Extract the [X, Y] coordinate from the center of the cell holding the provided text.  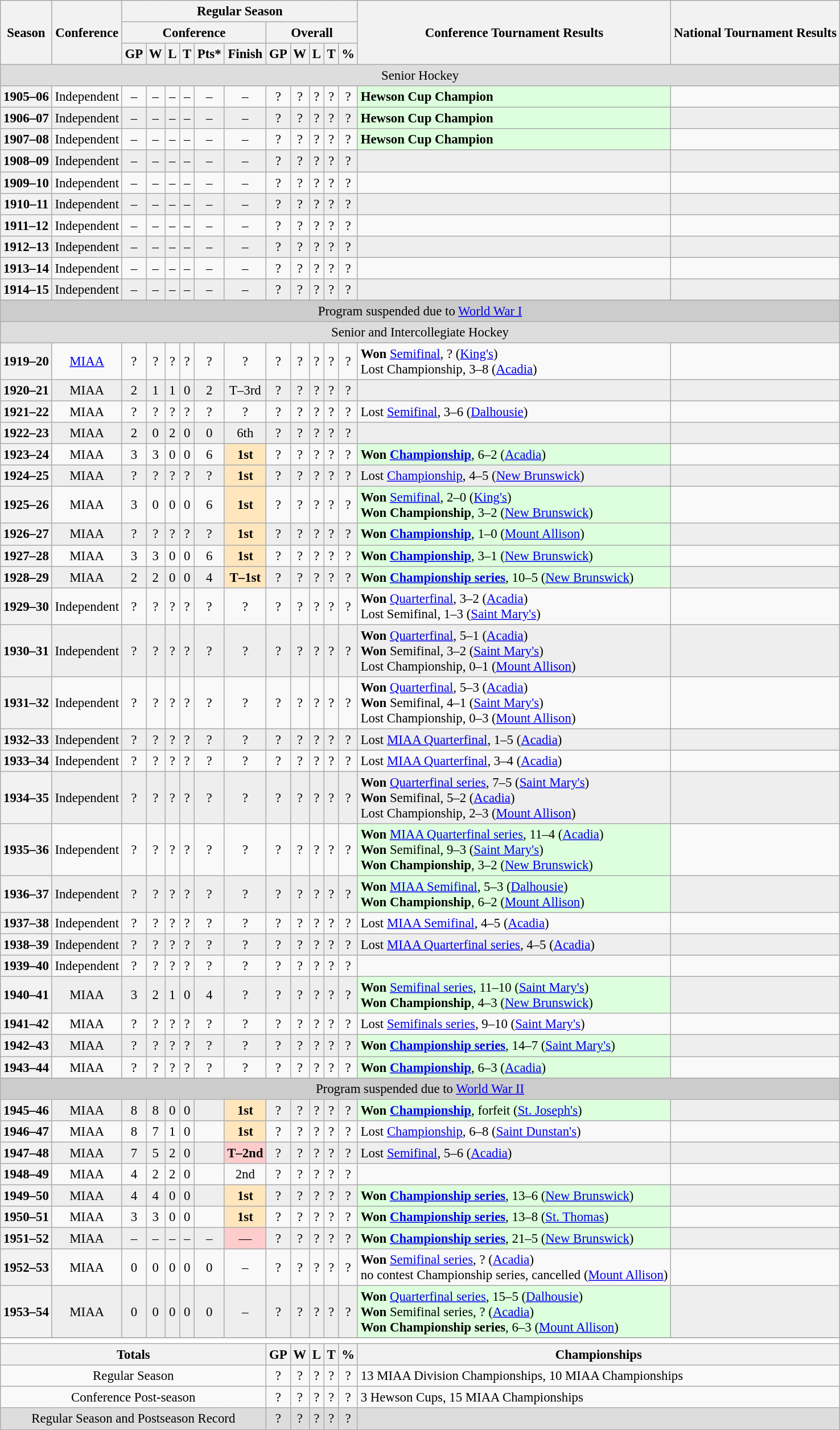
13 MIAA Division Championships, 10 MIAA Championships [599, 1376]
1951–52 [26, 1238]
1940–41 [26, 995]
Lost Semifinals series, 9–10 (Saint Mary's) [514, 1024]
Lost MIAA Semifinal, 4–5 (Acadia) [514, 923]
Won Quarterfinal, 3–2 (Acadia)Lost Semifinal, 1–3 (Saint Mary's) [514, 606]
1924–25 [26, 476]
Overall [312, 33]
1945–46 [26, 1110]
Lost Championship, 4–5 (New Brunswick) [514, 476]
1932–33 [26, 739]
Won Championship, 1–0 (Mount Allison) [514, 535]
1933–34 [26, 761]
National Tournament Results [756, 33]
T–3rd [245, 391]
1910–11 [26, 204]
Lost Semifinal, 3–6 (Dalhousie) [514, 412]
Senior and Intercollegiate Hockey [420, 332]
Pts* [209, 54]
1925–26 [26, 506]
Won Semifinal, ? (King's)Lost Championship, 3–8 (Acadia) [514, 361]
1938–39 [26, 945]
1941–42 [26, 1024]
Won Quarterfinal, 5–3 (Acadia)Won Semifinal, 4–1 (Saint Mary's)Lost Championship, 0–3 (Mount Allison) [514, 703]
1926–27 [26, 535]
T–2nd [245, 1153]
1911–12 [26, 225]
1931–32 [26, 703]
1907–08 [26, 139]
Totals [133, 1355]
Senior Hockey [420, 76]
Won Championship series, 10–5 (New Brunswick) [514, 577]
1943–44 [26, 1067]
Won Championship, forfeit (St. Joseph's) [514, 1110]
1908–09 [26, 161]
1913–14 [26, 268]
1914–15 [26, 290]
1909–10 [26, 183]
Won Championship series, 14–7 (Saint Mary's) [514, 1046]
Won Championship series, 21–5 (New Brunswick) [514, 1238]
1912–13 [26, 246]
1939–40 [26, 966]
Conference Post-season [133, 1398]
— [245, 1238]
Won Championship, 3–1 (New Brunswick) [514, 556]
1927–28 [26, 556]
Won Semifinal series, ? (Acadia)no contest Championship series, cancelled (Mount Allison) [514, 1267]
3 Hewson Cups, 15 MIAA Championships [599, 1398]
1936–37 [26, 895]
1905–06 [26, 97]
1921–22 [26, 412]
1947–48 [26, 1153]
1942–43 [26, 1046]
Conference Tournament Results [514, 33]
1937–38 [26, 923]
1949–50 [26, 1195]
Finish [245, 54]
Won Quarterfinal, 5–1 (Acadia)Won Semifinal, 3–2 (Saint Mary's)Lost Championship, 0–1 (Mount Allison) [514, 651]
1948–49 [26, 1174]
Won Championship series, 13–8 (St. Thomas) [514, 1217]
Won Semifinal series, 11–10 (Saint Mary's)Won Championship, 4–3 (New Brunswick) [514, 995]
6th [245, 433]
Program suspended due to World War II [420, 1088]
Lost MIAA Quarterfinal, 1–5 (Acadia) [514, 739]
Season [26, 33]
1950–51 [26, 1217]
Won Championship, 6–2 (Acadia) [514, 455]
1929–30 [26, 606]
Won Semifinal, 2–0 (King's)Won Championship, 3–2 (New Brunswick) [514, 506]
1953–54 [26, 1312]
Championships [599, 1355]
Lost Semifinal, 5–6 (Acadia) [514, 1153]
Won Championship, 6–3 (Acadia) [514, 1067]
Regular Season and Postseason Record [133, 1419]
Won MIAA Quarterfinal series, 11–4 (Acadia)Won Semifinal, 9–3 (Saint Mary's)Won Championship, 3–2 (New Brunswick) [514, 850]
1928–29 [26, 577]
1935–36 [26, 850]
1934–35 [26, 798]
Program suspended due to World War I [420, 311]
Won Quarterfinal series, 7–5 (Saint Mary's)Won Semifinal, 5–2 (Acadia)Lost Championship, 2–3 (Mount Allison) [514, 798]
5 [155, 1153]
Won MIAA Semifinal, 5–3 (Dalhousie)Won Championship, 6–2 (Mount Allison) [514, 895]
1919–20 [26, 361]
T–1st [245, 577]
1906–07 [26, 118]
Lost Championship, 6–8 (Saint Dunstan's) [514, 1131]
Lost MIAA Quarterfinal, 3–4 (Acadia) [514, 761]
Won Championship series, 13–6 (New Brunswick) [514, 1195]
1952–53 [26, 1267]
Won Quarterfinal series, 15–5 (Dalhousie)Won Semifinal series, ? (Acadia)Won Championship series, 6–3 (Mount Allison) [514, 1312]
1920–21 [26, 391]
1930–31 [26, 651]
1923–24 [26, 455]
Lost MIAA Quarterfinal series, 4–5 (Acadia) [514, 945]
1946–47 [26, 1131]
1922–23 [26, 433]
2nd [245, 1174]
